Find where the given text appears and provide that cell's center as [x, y] coordinate. 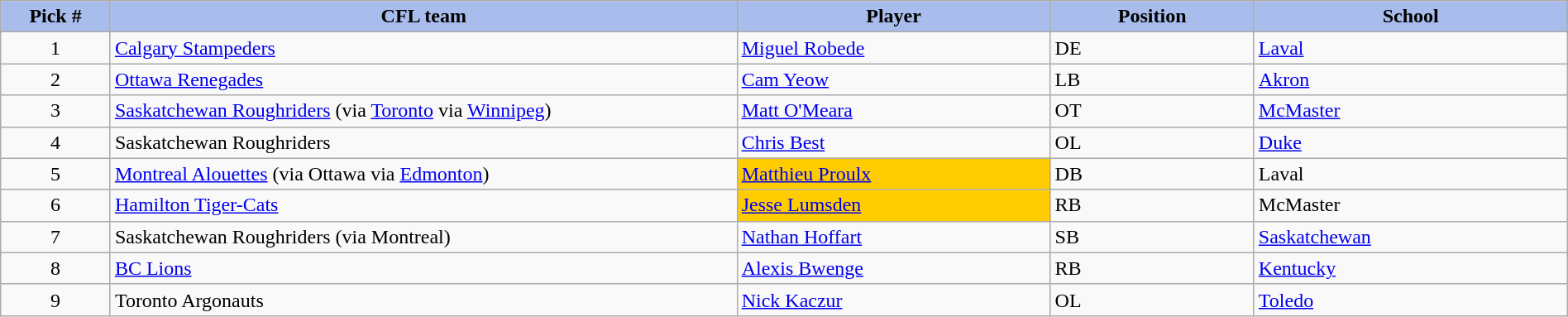
3 [56, 111]
CFL team [423, 17]
Duke [1411, 142]
Saskatchewan Roughriders (via Toronto via Winnipeg) [423, 111]
2 [56, 79]
Saskatchewan Roughriders [423, 142]
8 [56, 268]
Nathan Hoffart [893, 237]
Pick # [56, 17]
Player [893, 17]
9 [56, 300]
Kentucky [1411, 268]
DE [1152, 48]
Saskatchewan Roughriders (via Montreal) [423, 237]
4 [56, 142]
OT [1152, 111]
Akron [1411, 79]
Cam Yeow [893, 79]
BC Lions [423, 268]
DB [1152, 174]
7 [56, 237]
Saskatchewan [1411, 237]
Position [1152, 17]
Matt O'Meara [893, 111]
LB [1152, 79]
Nick Kaczur [893, 300]
Hamilton Tiger-Cats [423, 205]
Toronto Argonauts [423, 300]
6 [56, 205]
Chris Best [893, 142]
1 [56, 48]
Ottawa Renegades [423, 79]
Alexis Bwenge [893, 268]
Toledo [1411, 300]
Jesse Lumsden [893, 205]
5 [56, 174]
Matthieu Proulx [893, 174]
Calgary Stampeders [423, 48]
SB [1152, 237]
Miguel Robede [893, 48]
Montreal Alouettes (via Ottawa via Edmonton) [423, 174]
School [1411, 17]
